Find where the given text appears and provide that cell's center as (X, Y) coordinate. 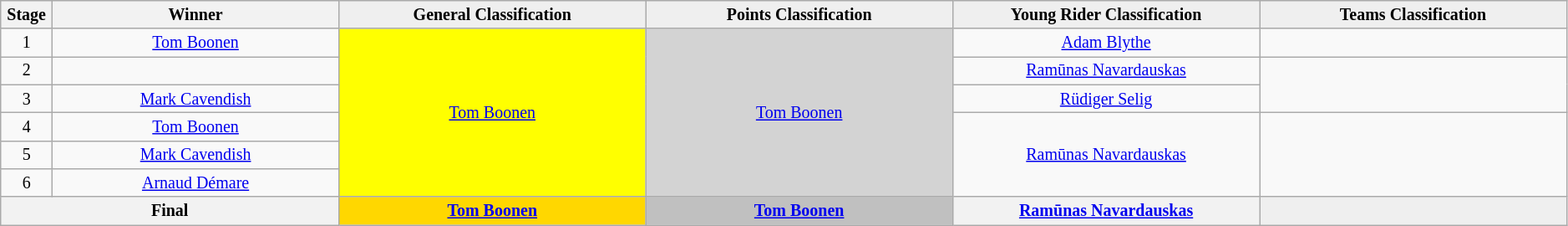
Arnaud Démare (195, 182)
Points Classification (799, 15)
5 (27, 154)
Final (170, 211)
General Classification (493, 15)
2 (27, 70)
4 (27, 127)
Rüdiger Selig (1106, 99)
Teams Classification (1413, 15)
6 (27, 182)
Stage (27, 15)
Adam Blythe (1106, 44)
3 (27, 99)
Young Rider Classification (1106, 15)
1 (27, 44)
Winner (195, 15)
